Search for the cell housing the specified text and yield its (x, y) center coordinate. 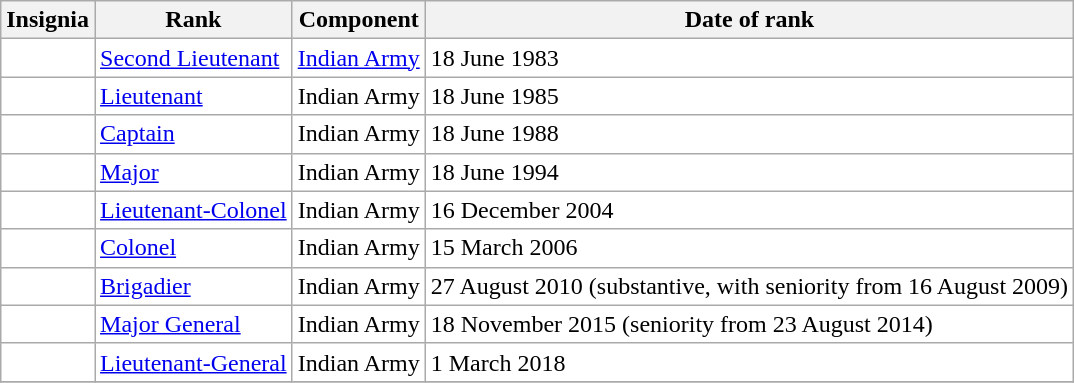
Second Lieutenant (194, 58)
27 August 2010 (substantive, with seniority from 16 August 2009) (749, 286)
18 June 1985 (749, 96)
Lieutenant-Colonel (194, 210)
Captain (194, 134)
18 June 1983 (749, 58)
Major General (194, 324)
Rank (194, 20)
Colonel (194, 248)
Insignia (48, 20)
Component (358, 20)
1 March 2018 (749, 362)
18 June 1988 (749, 134)
15 March 2006 (749, 248)
18 June 1994 (749, 172)
Major (194, 172)
Lieutenant-General (194, 362)
Date of rank (749, 20)
16 December 2004 (749, 210)
Brigadier (194, 286)
18 November 2015 (seniority from 23 August 2014) (749, 324)
Lieutenant (194, 96)
